Detect which cell encompasses the target text, then output its [X, Y] center coordinate. 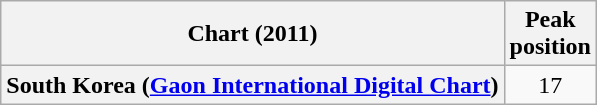
Chart (2011) [252, 34]
Peakposition [550, 34]
South Korea (Gaon International Digital Chart) [252, 85]
17 [550, 85]
